Detect which cell encompasses the target text, then output its (X, Y) center coordinate. 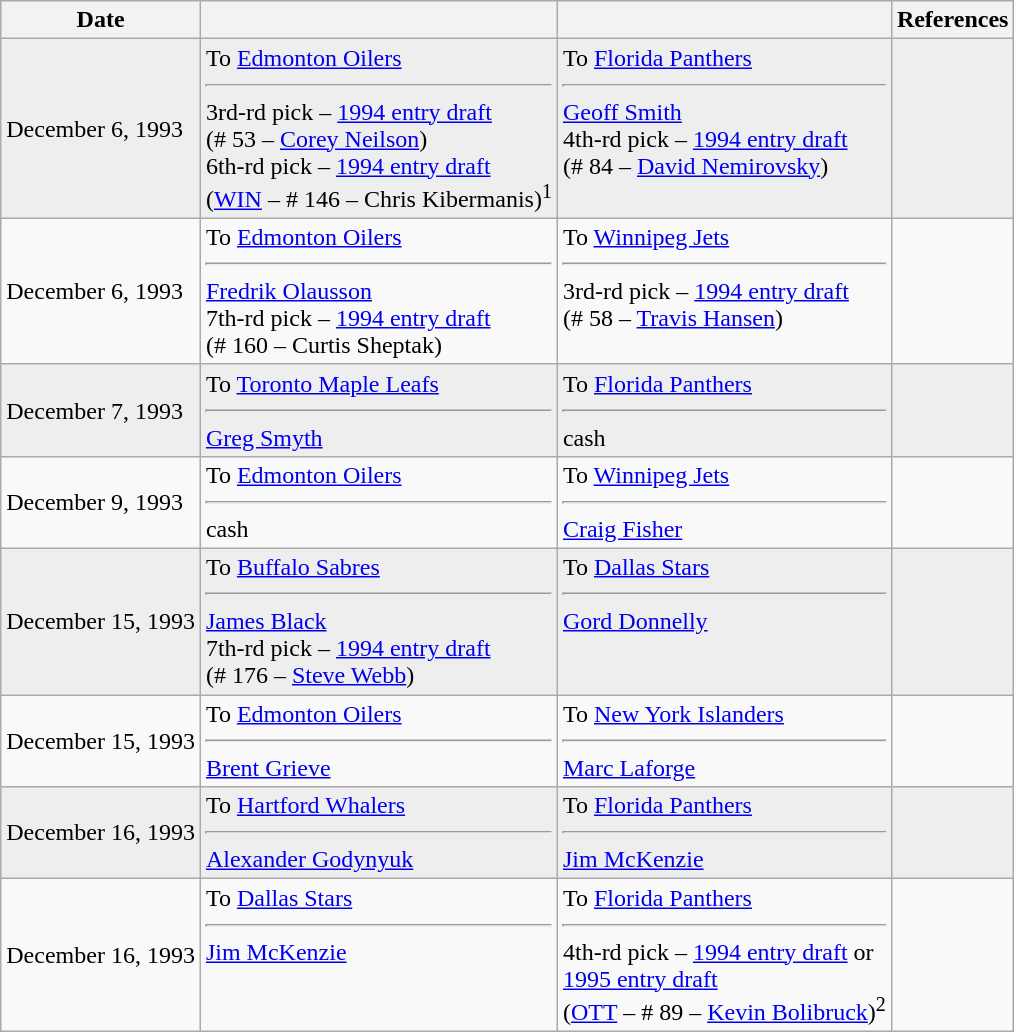
To New York IslandersMarc Laforge (724, 741)
To Edmonton OilersFredrik Olausson7th-rd pick – 1994 entry draft(# 160 – Curtis Sheptak) (378, 291)
To Florida PanthersJim McKenzie (724, 833)
To Hartford WhalersAlexander Godynyuk (378, 833)
To Edmonton Oilerscash (378, 502)
To Edmonton Oilers3rd-rd pick – 1994 entry draft(# 53 – Corey Neilson)6th-rd pick – 1994 entry draft(WIN – # 146 – Chris Kibermanis)1 (378, 129)
To Winnipeg Jets3rd-rd pick – 1994 entry draft(# 58 – Travis Hansen) (724, 291)
To Winnipeg JetsCraig Fisher (724, 502)
To Dallas StarsGord Donnelly (724, 622)
Date (101, 20)
December 9, 1993 (101, 502)
To Florida Panthers4th-rd pick – 1994 entry draft or1995 entry draft(OTT – # 89 – Kevin Bolibruck)2 (724, 956)
To Dallas StarsJim McKenzie (378, 956)
To Edmonton OilersBrent Grieve (378, 741)
To Toronto Maple LeafsGreg Smyth (378, 410)
References (952, 20)
To Buffalo SabresJames Black7th-rd pick – 1994 entry draft(# 176 – Steve Webb) (378, 622)
To Florida PanthersGeoff Smith4th-rd pick – 1994 entry draft(# 84 – David Nemirovsky) (724, 129)
December 7, 1993 (101, 410)
To Florida Pantherscash (724, 410)
